Extract the (x, y) coordinate from the center of the cell holding the provided text.  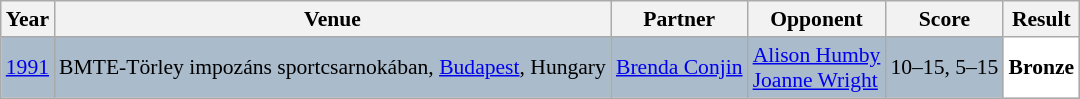
Alison Humby Joanne Wright (817, 68)
Brenda Conjin (680, 68)
Result (1041, 19)
Opponent (817, 19)
1991 (28, 68)
10–15, 5–15 (944, 68)
Score (944, 19)
Bronze (1041, 68)
Year (28, 19)
BMTE-Törley impozáns sportcsarnokában, Budapest, Hungary (332, 68)
Venue (332, 19)
Partner (680, 19)
